Return [x, y] of the center of cell containing provided text 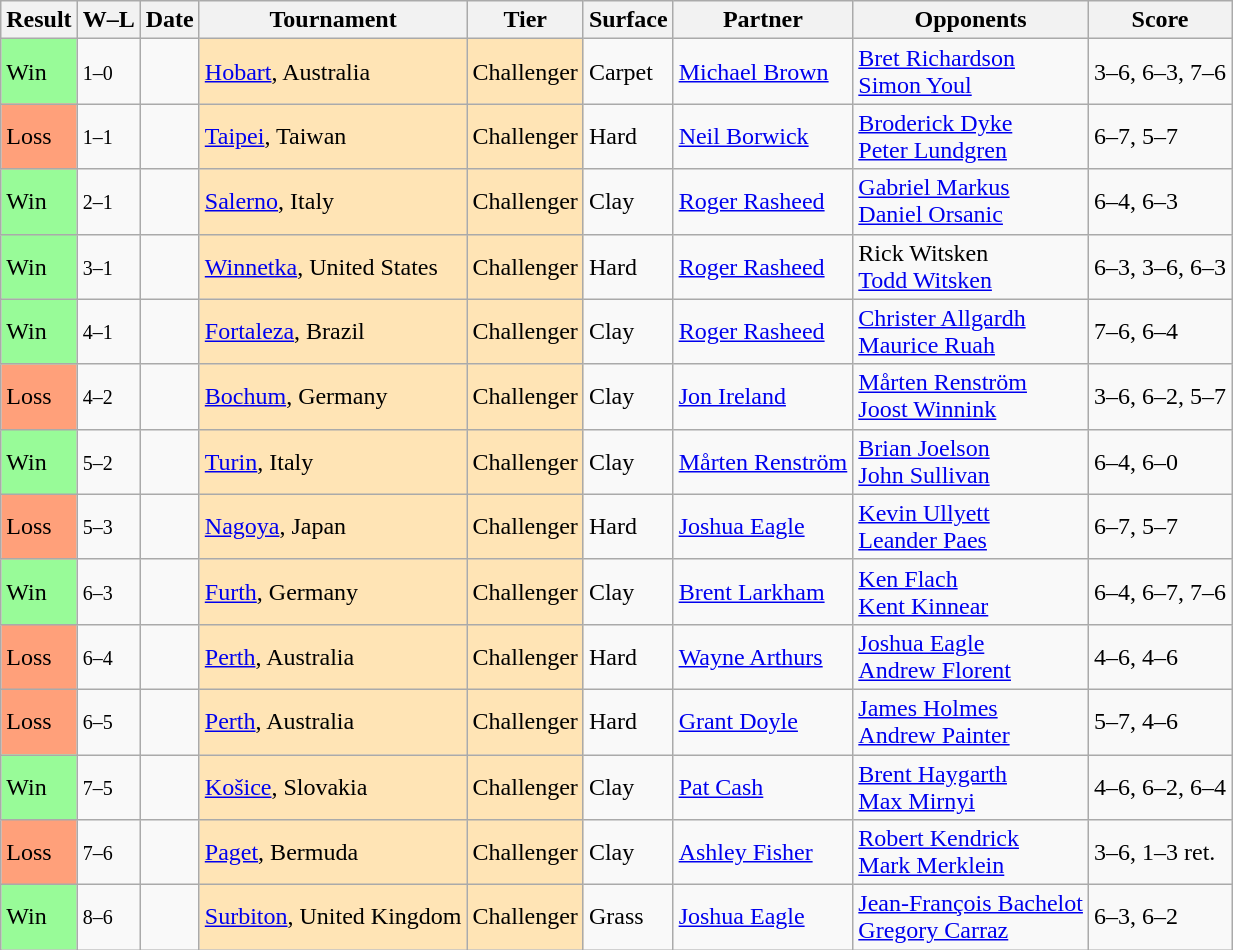
James Holmes Andrew Painter [971, 722]
Rick Witsken Todd Witsken [971, 266]
4–6, 6–2, 6–4 [1160, 786]
7–5 [108, 786]
Ken Flach Kent Kinnear [971, 592]
Fortaleza, Brazil [333, 332]
Taipei, Taiwan [333, 136]
Jon Ireland [763, 396]
Opponents [971, 20]
Pat Cash [763, 786]
4–2 [108, 396]
1–0 [108, 72]
Brian Joelson John Sullivan [971, 462]
Broderick Dyke Peter Lundgren [971, 136]
3–6, 1–3 ret. [1160, 852]
3–6, 6–2, 5–7 [1160, 396]
Carpet [628, 72]
5–7, 4–6 [1160, 722]
6–4 [108, 656]
Result [39, 20]
6–3 [108, 592]
2–1 [108, 202]
Neil Borwick [763, 136]
Salerno, Italy [333, 202]
Gabriel Markus Daniel Orsanic [971, 202]
Surbiton, United Kingdom [333, 918]
Hobart, Australia [333, 72]
4–6, 4–6 [1160, 656]
W–L [108, 20]
Paget, Bermuda [333, 852]
Bret Richardson Simon Youl [971, 72]
Ashley Fisher [763, 852]
Kevin Ullyett Leander Paes [971, 526]
3–6, 6–3, 7–6 [1160, 72]
Surface [628, 20]
Michael Brown [763, 72]
6–3, 6–2 [1160, 918]
6–4, 6–7, 7–6 [1160, 592]
Turin, Italy [333, 462]
Mårten Renström [763, 462]
7–6 [108, 852]
6–4, 6–0 [1160, 462]
Tier [525, 20]
4–1 [108, 332]
Score [1160, 20]
Date [170, 20]
Winnetka, United States [333, 266]
6–3, 3–6, 6–3 [1160, 266]
Brent Larkham [763, 592]
Mårten Renström Joost Winnink [971, 396]
Grant Doyle [763, 722]
5–3 [108, 526]
8–6 [108, 918]
Grass [628, 918]
Košice, Slovakia [333, 786]
Nagoya, Japan [333, 526]
Wayne Arthurs [763, 656]
Brent Haygarth Max Mirnyi [971, 786]
Joshua Eagle Andrew Florent [971, 656]
Tournament [333, 20]
1–1 [108, 136]
Bochum, Germany [333, 396]
Jean-François Bachelot Gregory Carraz [971, 918]
3–1 [108, 266]
Partner [763, 20]
5–2 [108, 462]
Furth, Germany [333, 592]
7–6, 6–4 [1160, 332]
6–4, 6–3 [1160, 202]
Christer Allgardh Maurice Ruah [971, 332]
6–5 [108, 722]
Robert Kendrick Mark Merklein [971, 852]
